From the cell containing the given text, extract its center point as (x, y) coordinate. 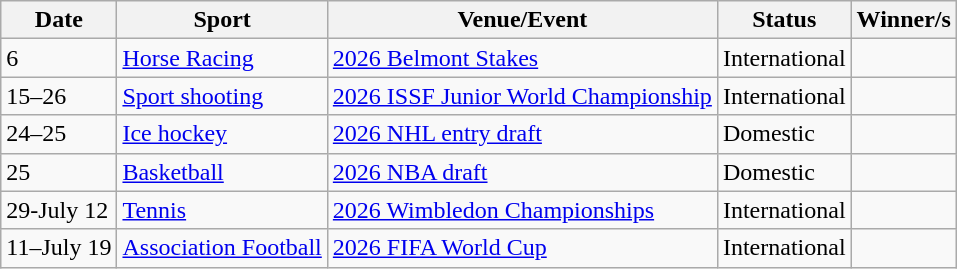
Sport (222, 20)
2026 NBA draft (522, 172)
Basketball (222, 172)
Venue/Event (522, 20)
2026 Wimbledon Championships (522, 210)
2026 ISSF Junior World Championship (522, 96)
24–25 (59, 134)
Horse Racing (222, 58)
Winner/s (904, 20)
Association Football (222, 248)
Tennis (222, 210)
Sport shooting (222, 96)
Status (784, 20)
2026 NHL entry draft (522, 134)
Ice hockey (222, 134)
2026 FIFA World Cup (522, 248)
6 (59, 58)
25 (59, 172)
11–July 19 (59, 248)
29-July 12 (59, 210)
2026 Belmont Stakes (522, 58)
15–26 (59, 96)
Date (59, 20)
